Determine the [X, Y] coordinate at the center of the cell enclosing the given text.  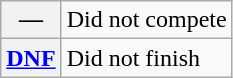
— [31, 20]
Did not compete [146, 20]
Did not finish [146, 58]
DNF [31, 58]
